From the cell containing the given text, extract its center point as [x, y] coordinate. 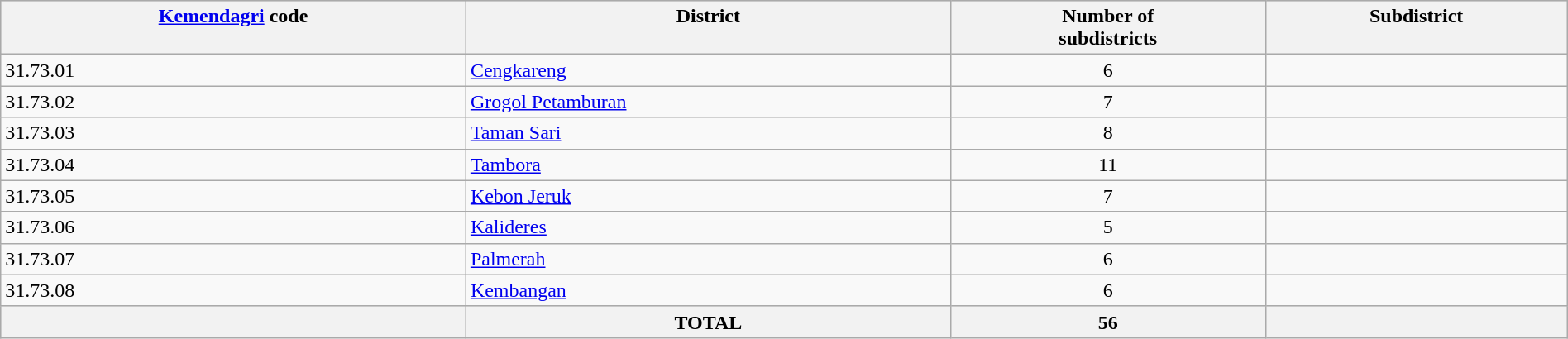
Taman Sari [708, 133]
31.73.08 [233, 290]
Grogol Petamburan [708, 102]
Kalideres [708, 227]
5 [1108, 227]
31.73.01 [233, 70]
31.73.04 [233, 165]
31.73.02 [233, 102]
Cengkareng [708, 70]
8 [1108, 133]
District [708, 28]
Palmerah [708, 259]
Subdistrict [1416, 28]
56 [1108, 322]
Kebon Jeruk [708, 196]
31.73.05 [233, 196]
TOTAL [708, 322]
Kemendagri code [233, 28]
31.73.06 [233, 227]
31.73.03 [233, 133]
Kembangan [708, 290]
Tambora [708, 165]
31.73.07 [233, 259]
Number ofsubdistricts [1108, 28]
11 [1108, 165]
